Return the [x, y] coordinate for the center point of the cell that contains the specified text.  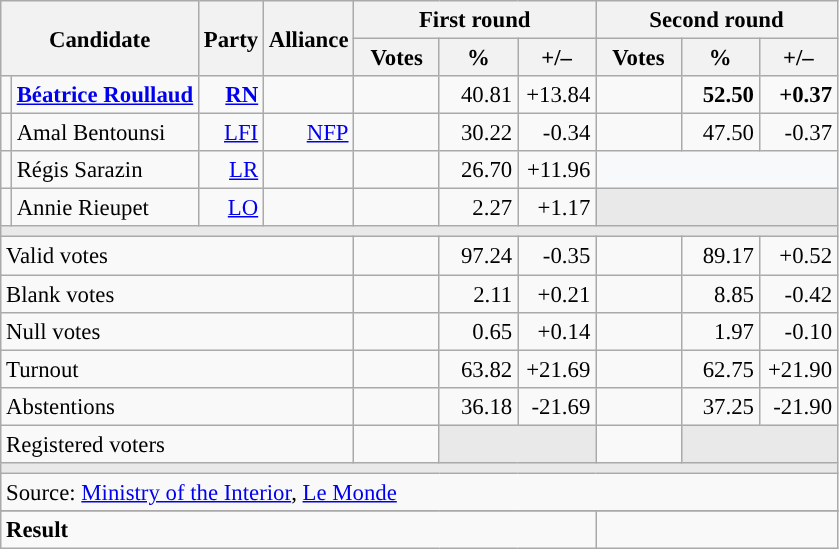
+21.90 [798, 369]
Béatrice Roullaud [104, 95]
Null votes [178, 331]
26.70 [478, 170]
Turnout [178, 369]
+11.96 [557, 170]
Registered voters [178, 444]
+1.17 [557, 208]
0.65 [478, 331]
Party [230, 38]
89.17 [720, 256]
+0.52 [798, 256]
Régis Sarazin [104, 170]
-0.42 [798, 294]
63.82 [478, 369]
36.18 [478, 406]
Alliance [308, 38]
47.50 [720, 133]
-0.34 [557, 133]
+13.84 [557, 95]
+21.69 [557, 369]
+0.21 [557, 294]
97.24 [478, 256]
52.50 [720, 95]
62.75 [720, 369]
NFP [308, 133]
-0.35 [557, 256]
Abstentions [178, 406]
2.11 [478, 294]
LFI [230, 133]
First round [475, 20]
8.85 [720, 294]
40.81 [478, 95]
Annie Rieupet [104, 208]
-21.69 [557, 406]
RN [230, 95]
37.25 [720, 406]
-21.90 [798, 406]
Valid votes [178, 256]
Candidate [100, 38]
30.22 [478, 133]
Blank votes [178, 294]
+0.37 [798, 95]
LO [230, 208]
+0.14 [557, 331]
Second round [717, 20]
2.27 [478, 208]
1.97 [720, 331]
LR [230, 170]
-0.10 [798, 331]
Amal Bentounsi [104, 133]
Source: Ministry of the Interior, Le Monde [420, 492]
-0.37 [798, 133]
Result [298, 530]
